Detect which cell encompasses the target text, then output its (X, Y) center coordinate. 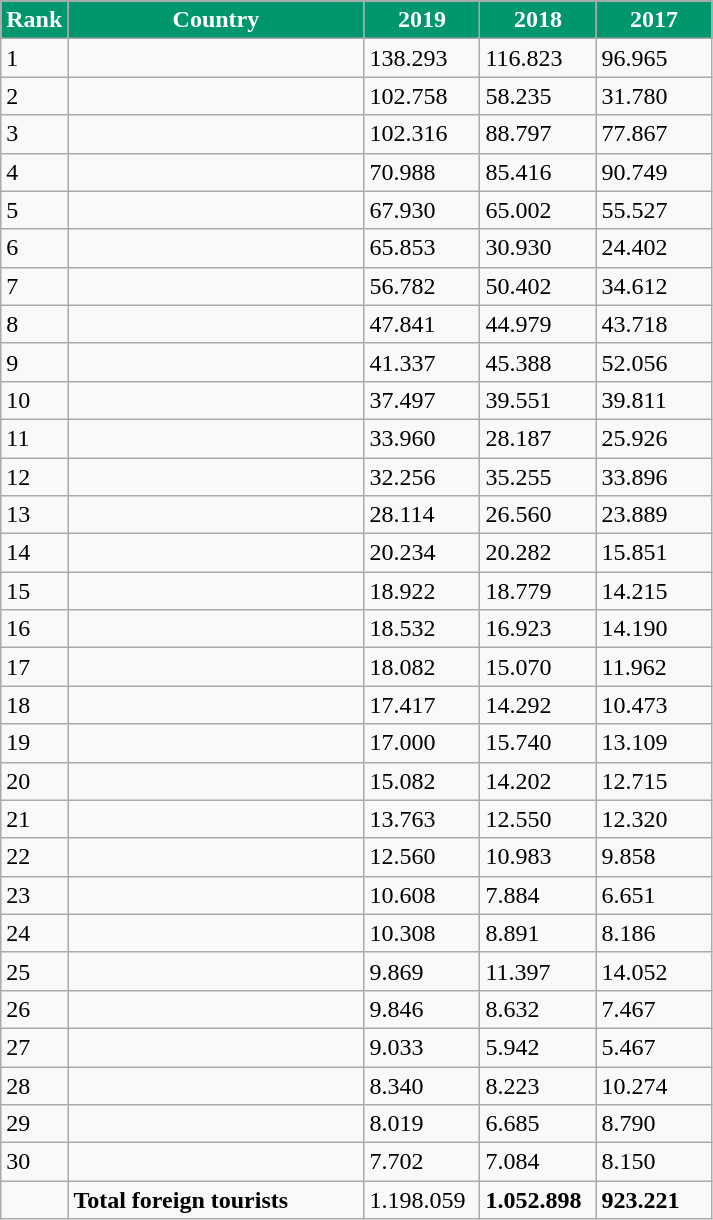
12.560 (422, 857)
18 (34, 705)
17.000 (422, 743)
7 (34, 286)
8.223 (538, 1085)
58.235 (538, 96)
10.608 (422, 895)
6.685 (538, 1124)
Country (216, 20)
20.282 (538, 553)
138.293 (422, 58)
15.082 (422, 781)
10.473 (654, 705)
116.823 (538, 58)
43.718 (654, 324)
13 (34, 515)
8.340 (422, 1085)
7.084 (538, 1162)
2017 (654, 20)
20.234 (422, 553)
45.388 (538, 362)
9.846 (422, 1009)
23 (34, 895)
7.884 (538, 895)
65.002 (538, 210)
5.467 (654, 1047)
26 (34, 1009)
11.962 (654, 667)
34.612 (654, 286)
39.551 (538, 400)
22 (34, 857)
77.867 (654, 134)
24 (34, 933)
17 (34, 667)
29 (34, 1124)
18.532 (422, 629)
14.052 (654, 971)
37.497 (422, 400)
35.255 (538, 477)
14.190 (654, 629)
18.922 (422, 591)
31.780 (654, 96)
8.891 (538, 933)
16 (34, 629)
14 (34, 553)
33.896 (654, 477)
8 (34, 324)
9.858 (654, 857)
28 (34, 1085)
28.187 (538, 438)
39.811 (654, 400)
Rank (34, 20)
44.979 (538, 324)
20 (34, 781)
102.316 (422, 134)
8.790 (654, 1124)
1.052.898 (538, 1200)
10.274 (654, 1085)
90.749 (654, 172)
15.740 (538, 743)
55.527 (654, 210)
14.215 (654, 591)
50.402 (538, 286)
1.198.059 (422, 1200)
24.402 (654, 248)
9 (34, 362)
70.988 (422, 172)
7.467 (654, 1009)
8.186 (654, 933)
96.965 (654, 58)
13.763 (422, 819)
41.337 (422, 362)
3 (34, 134)
18.779 (538, 591)
12 (34, 477)
30 (34, 1162)
12.320 (654, 819)
26.560 (538, 515)
2019 (422, 20)
2018 (538, 20)
923.221 (654, 1200)
30.930 (538, 248)
25 (34, 971)
5 (34, 210)
28.114 (422, 515)
2 (34, 96)
10.308 (422, 933)
8.150 (654, 1162)
Total foreign tourists (216, 1200)
14.292 (538, 705)
56.782 (422, 286)
19 (34, 743)
23.889 (654, 515)
102.758 (422, 96)
32.256 (422, 477)
6 (34, 248)
88.797 (538, 134)
18.082 (422, 667)
1 (34, 58)
10.983 (538, 857)
21 (34, 819)
12.550 (538, 819)
8.632 (538, 1009)
33.960 (422, 438)
16.923 (538, 629)
47.841 (422, 324)
11 (34, 438)
15 (34, 591)
13.109 (654, 743)
52.056 (654, 362)
9.033 (422, 1047)
15.851 (654, 553)
12.715 (654, 781)
17.417 (422, 705)
85.416 (538, 172)
9.869 (422, 971)
15.070 (538, 667)
25.926 (654, 438)
14.202 (538, 781)
6.651 (654, 895)
27 (34, 1047)
10 (34, 400)
5.942 (538, 1047)
7.702 (422, 1162)
4 (34, 172)
67.930 (422, 210)
11.397 (538, 971)
8.019 (422, 1124)
65.853 (422, 248)
